From the cell containing the given text, extract its center point as (X, Y) coordinate. 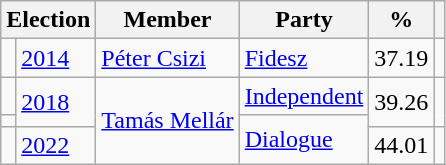
Independent (304, 96)
Dialogue (304, 140)
Tamás Mellár (168, 120)
% (402, 20)
2018 (56, 102)
Election (48, 20)
Péter Csizi (168, 58)
Party (304, 20)
2014 (56, 58)
44.01 (402, 145)
2022 (56, 145)
39.26 (402, 102)
Member (168, 20)
37.19 (402, 58)
Fidesz (304, 58)
